Determine the (x, y) coordinate at the center of the cell enclosing the given text.  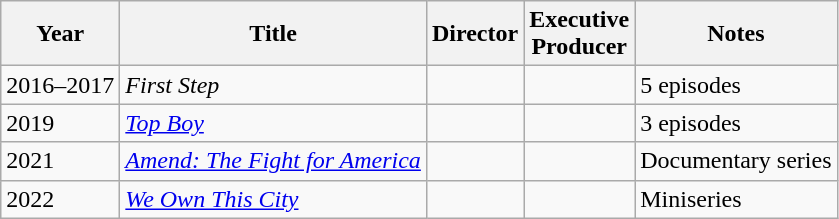
2021 (60, 161)
2016–2017 (60, 85)
Documentary series (736, 161)
Title (274, 34)
Miniseries (736, 199)
5 episodes (736, 85)
Top Boy (274, 123)
Amend: The Fight for America (274, 161)
Notes (736, 34)
Year (60, 34)
Director (474, 34)
We Own This City (274, 199)
2022 (60, 199)
2019 (60, 123)
ExecutiveProducer (580, 34)
First Step (274, 85)
3 episodes (736, 123)
